Identify which cell holds the provided text, then report its [x, y] central coordinate. 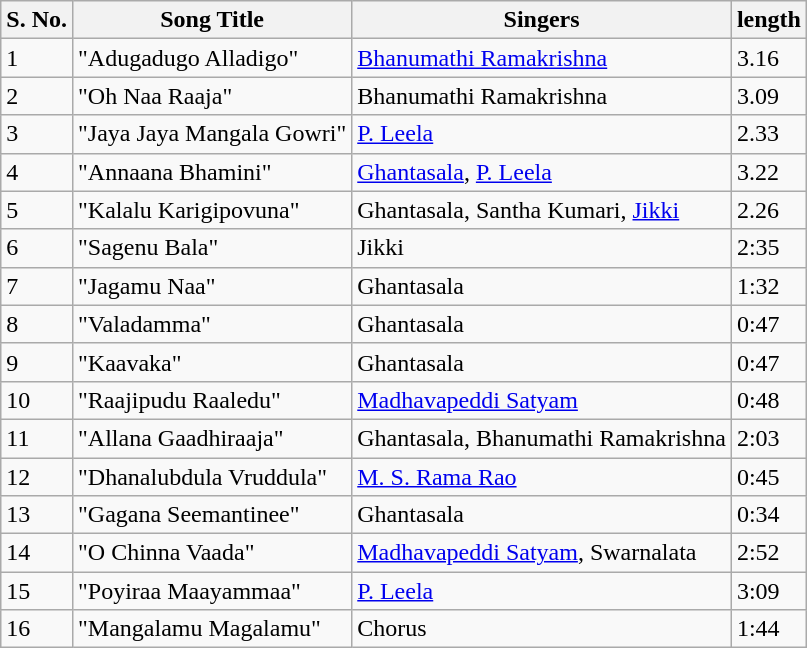
"Kalalu Karigipovuna" [212, 210]
14 [37, 553]
"Allana Gaadhiraaja" [212, 438]
Song Title [212, 20]
2.33 [768, 134]
2:03 [768, 438]
0:45 [768, 477]
Madhavapeddi Satyam, Swarnalata [542, 553]
12 [37, 477]
"Oh Naa Raaja" [212, 96]
Ghantasala, Santha Kumari, Jikki [542, 210]
Singers [542, 20]
3:09 [768, 591]
2:35 [768, 248]
0:48 [768, 400]
"O Chinna Vaada" [212, 553]
"Raajipudu Raaledu" [212, 400]
3.09 [768, 96]
1:44 [768, 629]
15 [37, 591]
3.22 [768, 172]
11 [37, 438]
2 [37, 96]
Ghantasala, P. Leela [542, 172]
Ghantasala, Bhanumathi Ramakrishna [542, 438]
8 [37, 324]
"Jaya Jaya Mangala Gowri" [212, 134]
9 [37, 362]
3 [37, 134]
"Valadamma" [212, 324]
"Kaavaka" [212, 362]
10 [37, 400]
"Sagenu Bala" [212, 248]
S. No. [37, 20]
"Poyiraa Maayammaa" [212, 591]
0:34 [768, 515]
"Adugadugo Alladigo" [212, 58]
M. S. Rama Rao [542, 477]
13 [37, 515]
Chorus [542, 629]
"Jagamu Naa" [212, 286]
"Gagana Seemantinee" [212, 515]
"Annaana Bhamini" [212, 172]
1:32 [768, 286]
2.26 [768, 210]
5 [37, 210]
length [768, 20]
3.16 [768, 58]
4 [37, 172]
Jikki [542, 248]
1 [37, 58]
"Mangalamu Magalamu" [212, 629]
7 [37, 286]
Madhavapeddi Satyam [542, 400]
2:52 [768, 553]
16 [37, 629]
"Dhanalubdula Vruddula" [212, 477]
6 [37, 248]
